Return the (x, y) coordinate for the center point of the cell that contains the specified text.  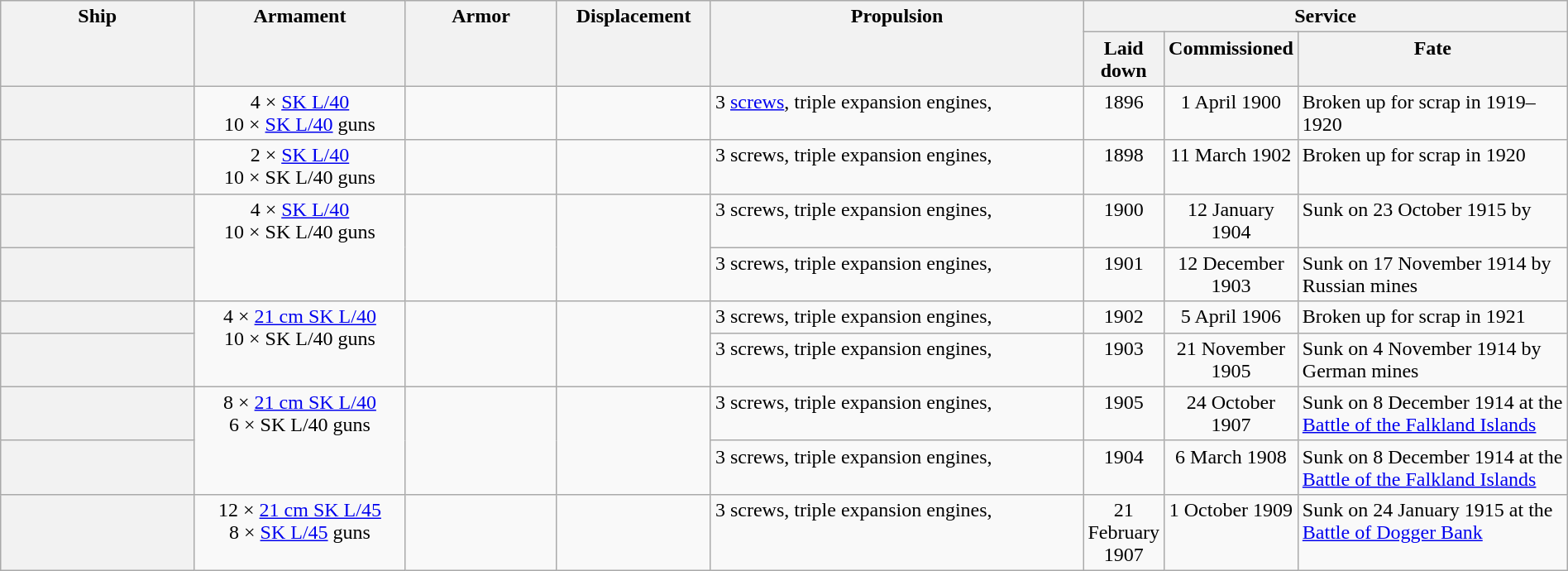
1901 (1124, 275)
Sunk on 23 October 1915 by (1432, 220)
2 × SK L/40 10 × SK L/40 guns (300, 167)
11 March 1902 (1231, 167)
8 × 21 cm SK L/40 6 × SK L/40 guns (300, 440)
Laid down (1124, 60)
Service (1325, 17)
1902 (1124, 317)
Ship (98, 43)
1896 (1124, 113)
Displacement (633, 43)
5 April 1906 (1231, 317)
21 November 1905 (1231, 359)
Sunk on 24 January 1915 at the Battle of Dogger Bank (1432, 532)
21 February 1907 (1124, 532)
1904 (1124, 467)
1 April 1900 (1231, 113)
Sunk on 4 November 1914 by German mines (1432, 359)
Fate (1432, 60)
1 October 1909 (1231, 532)
Propulsion (896, 43)
12 January 1904 (1231, 220)
1898 (1124, 167)
1903 (1124, 359)
1900 (1124, 220)
Armor (480, 43)
Broken up for scrap in 1919–1920 (1432, 113)
6 March 1908 (1231, 467)
Armament (300, 43)
1905 (1124, 414)
Commissioned (1231, 60)
12 December 1903 (1231, 275)
Sunk on 17 November 1914 by Russian mines (1432, 275)
24 October 1907 (1231, 414)
12 × 21 cm SK L/45 8 × SK L/45 guns (300, 532)
Broken up for scrap in 1920 (1432, 167)
Broken up for scrap in 1921 (1432, 317)
4 × 21 cm SK L/40 10 × SK L/40 guns (300, 344)
